Return the [X, Y] coordinate for the center point of the cell that contains the specified text.  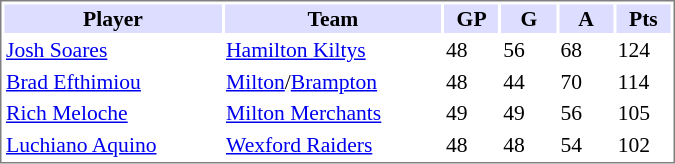
68 [586, 50]
G [529, 18]
Pts [643, 18]
44 [529, 82]
Team [332, 18]
Wexford Raiders [332, 144]
Josh Soares [112, 50]
70 [586, 82]
Rich Meloche [112, 113]
Milton/Brampton [332, 82]
105 [643, 113]
54 [586, 144]
GP [471, 18]
A [586, 18]
Luchiano Aquino [112, 144]
Brad Efthimiou [112, 82]
114 [643, 82]
Milton Merchants [332, 113]
Player [112, 18]
Hamilton Kiltys [332, 50]
124 [643, 50]
102 [643, 144]
